Extract the [X, Y] coordinate from the center of the cell holding the provided text.  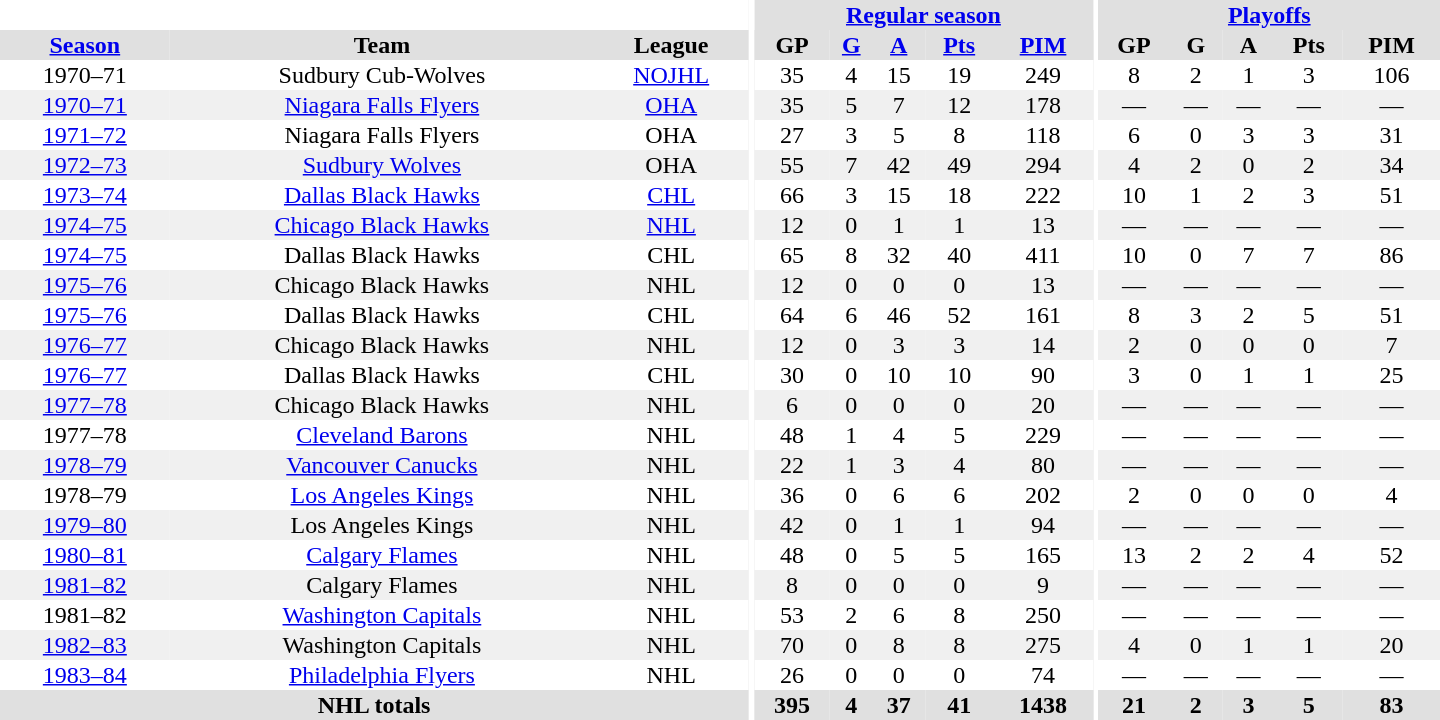
86 [1392, 255]
1438 [1042, 705]
19 [959, 75]
275 [1042, 645]
395 [792, 705]
1971–72 [85, 135]
40 [959, 255]
NOJHL [671, 75]
32 [898, 255]
90 [1042, 375]
94 [1042, 525]
249 [1042, 75]
1973–74 [85, 195]
Sudbury Wolves [382, 165]
31 [1392, 135]
229 [1042, 435]
161 [1042, 315]
41 [959, 705]
250 [1042, 615]
80 [1042, 465]
27 [792, 135]
411 [1042, 255]
Playoffs [1270, 15]
25 [1392, 375]
202 [1042, 495]
9 [1042, 585]
26 [792, 675]
74 [1042, 675]
37 [898, 705]
64 [792, 315]
55 [792, 165]
222 [1042, 195]
1983–84 [85, 675]
1972–73 [85, 165]
Cleveland Barons [382, 435]
1979–80 [85, 525]
Regular season [924, 15]
65 [792, 255]
1980–81 [85, 555]
178 [1042, 105]
46 [898, 315]
49 [959, 165]
66 [792, 195]
Philadelphia Flyers [382, 675]
Team [382, 45]
1982–83 [85, 645]
70 [792, 645]
22 [792, 465]
36 [792, 495]
Sudbury Cub-Wolves [382, 75]
18 [959, 195]
106 [1392, 75]
League [671, 45]
83 [1392, 705]
21 [1134, 705]
118 [1042, 135]
NHL totals [374, 705]
Vancouver Canucks [382, 465]
53 [792, 615]
294 [1042, 165]
14 [1042, 345]
Season [85, 45]
34 [1392, 165]
165 [1042, 555]
30 [792, 375]
